Pinpoint the cell where the given text exists, returning its (X, Y) midpoint coordinate. 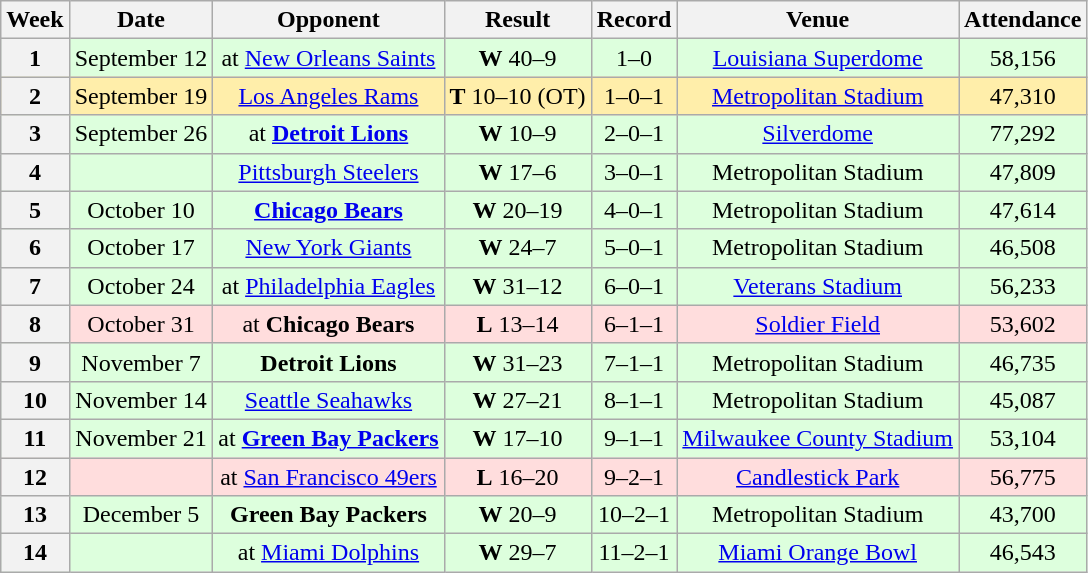
4 (35, 172)
2 (35, 96)
7 (35, 286)
56,775 (1023, 477)
September 19 (141, 96)
at San Francisco 49ers (328, 477)
New York Giants (328, 248)
7–1–1 (634, 362)
December 5 (141, 515)
8–1–1 (634, 400)
47,614 (1023, 210)
11–2–1 (634, 553)
W 20–19 (518, 210)
October 17 (141, 248)
Miami Orange Bowl (818, 553)
9 (35, 362)
W 40–9 (518, 58)
October 10 (141, 210)
Chicago Bears (328, 210)
53,104 (1023, 438)
56,233 (1023, 286)
14 (35, 553)
Silverdome (818, 134)
September 26 (141, 134)
Pittsburgh Steelers (328, 172)
1–0–1 (634, 96)
53,602 (1023, 324)
October 31 (141, 324)
November 7 (141, 362)
46,508 (1023, 248)
8 (35, 324)
47,809 (1023, 172)
47,310 (1023, 96)
at New Orleans Saints (328, 58)
1 (35, 58)
10 (35, 400)
November 21 (141, 438)
1–0 (634, 58)
10–2–1 (634, 515)
Date (141, 20)
Record (634, 20)
W 24–7 (518, 248)
Milwaukee County Stadium (818, 438)
September 12 (141, 58)
Los Angeles Rams (328, 96)
Green Bay Packers (328, 515)
6 (35, 248)
November 14 (141, 400)
9–2–1 (634, 477)
at Detroit Lions (328, 134)
W 20–9 (518, 515)
Result (518, 20)
Veterans Stadium (818, 286)
W 10–9 (518, 134)
46,543 (1023, 553)
W 29–7 (518, 553)
Attendance (1023, 20)
43,700 (1023, 515)
Venue (818, 20)
W 31–23 (518, 362)
Week (35, 20)
at Green Bay Packers (328, 438)
at Philadelphia Eagles (328, 286)
11 (35, 438)
12 (35, 477)
6–1–1 (634, 324)
5 (35, 210)
Soldier Field (818, 324)
2–0–1 (634, 134)
Candlestick Park (818, 477)
W 27–21 (518, 400)
58,156 (1023, 58)
L 16–20 (518, 477)
46,735 (1023, 362)
W 17–6 (518, 172)
45,087 (1023, 400)
at Chicago Bears (328, 324)
5–0–1 (634, 248)
W 17–10 (518, 438)
Louisiana Superdome (818, 58)
at Miami Dolphins (328, 553)
77,292 (1023, 134)
L 13–14 (518, 324)
October 24 (141, 286)
9–1–1 (634, 438)
13 (35, 515)
4–0–1 (634, 210)
3–0–1 (634, 172)
Detroit Lions (328, 362)
3 (35, 134)
T 10–10 (OT) (518, 96)
Seattle Seahawks (328, 400)
W 31–12 (518, 286)
6–0–1 (634, 286)
Opponent (328, 20)
